Extract the [X, Y] coordinate from the center of the cell holding the provided text.  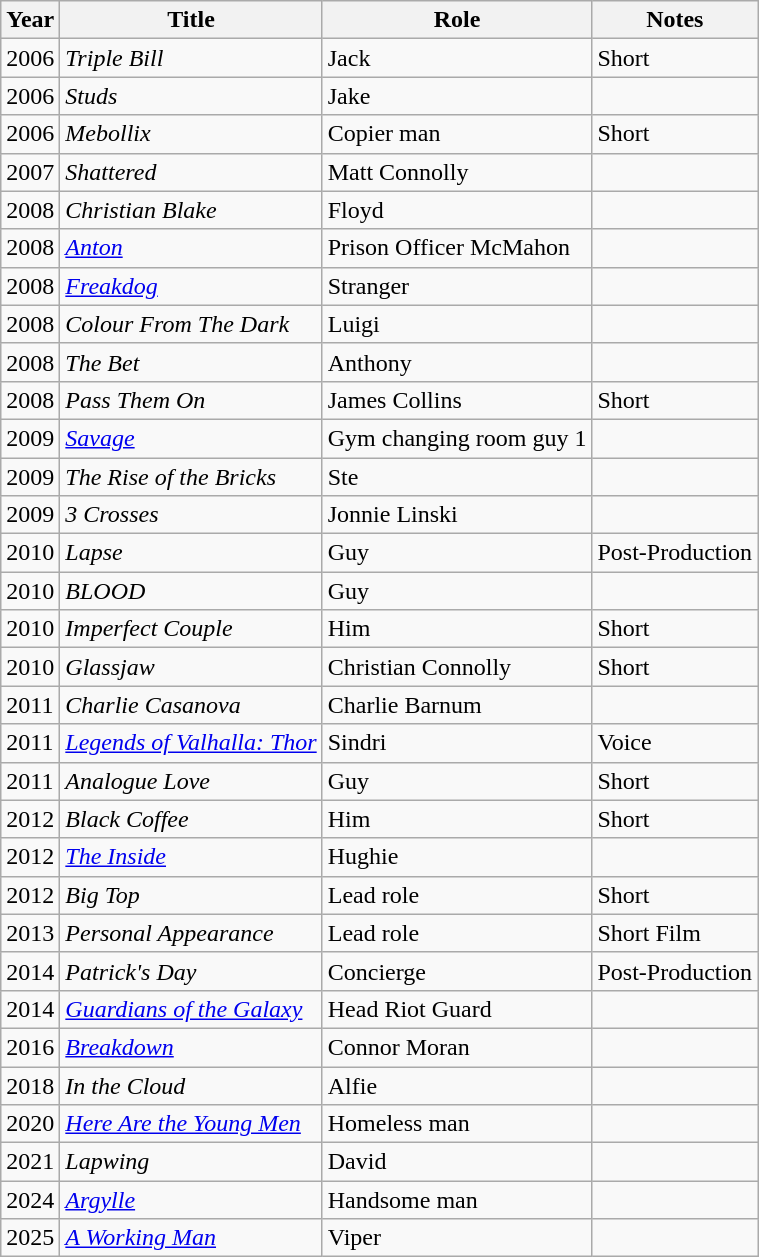
Charlie Barnum [457, 705]
BLOOD [191, 591]
Title [191, 20]
The Inside [191, 857]
Argylle [191, 1200]
Black Coffee [191, 819]
Big Top [191, 895]
Anthony [457, 362]
James Collins [457, 400]
Here Are the Young Men [191, 1124]
Savage [191, 438]
2016 [30, 1047]
Triple Bill [191, 58]
Stranger [457, 286]
Mebollix [191, 134]
2024 [30, 1200]
Analogue Love [191, 781]
2013 [30, 933]
Imperfect Couple [191, 629]
Handsome man [457, 1200]
2021 [30, 1162]
2007 [30, 172]
Guardians of the Galaxy [191, 1009]
Luigi [457, 324]
Floyd [457, 210]
Christian Blake [191, 210]
Homeless man [457, 1124]
The Rise of the Bricks [191, 477]
A Working Man [191, 1238]
Head Riot Guard [457, 1009]
Jack [457, 58]
Viper [457, 1238]
Connor Moran [457, 1047]
Gym changing room guy 1 [457, 438]
Legends of Valhalla: Thor [191, 743]
Year [30, 20]
2020 [30, 1124]
Voice [675, 743]
2018 [30, 1085]
Alfie [457, 1085]
The Bet [191, 362]
Jake [457, 96]
Matt Connolly [457, 172]
Copier man [457, 134]
Colour From The Dark [191, 324]
Lapwing [191, 1162]
Sindri [457, 743]
Anton [191, 248]
Short Film [675, 933]
Freakdog [191, 286]
Prison Officer McMahon [457, 248]
Shattered [191, 172]
3 Crosses [191, 515]
Lapse [191, 553]
Role [457, 20]
Jonnie Linski [457, 515]
Studs [191, 96]
Patrick's Day [191, 971]
In the Cloud [191, 1085]
Pass Them On [191, 400]
David [457, 1162]
Notes [675, 20]
Personal Appearance [191, 933]
Charlie Casanova [191, 705]
Breakdown [191, 1047]
Concierge [457, 971]
Hughie [457, 857]
Ste [457, 477]
Glassjaw [191, 667]
Christian Connolly [457, 667]
2025 [30, 1238]
